Extract the (x, y) coordinate from the center of the cell holding the provided text.  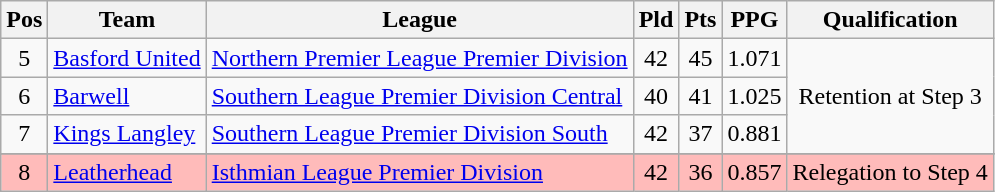
7 (24, 134)
Northern Premier League Premier Division (420, 58)
Qualification (890, 20)
League (420, 20)
8 (24, 172)
6 (24, 96)
0.857 (754, 172)
Isthmian League Premier Division (420, 172)
Relegation to Step 4 (890, 172)
41 (700, 96)
1.025 (754, 96)
37 (700, 134)
36 (700, 172)
5 (24, 58)
1.071 (754, 58)
Pld (656, 20)
Kings Langley (127, 134)
Team (127, 20)
0.881 (754, 134)
Basford United (127, 58)
Barwell (127, 96)
PPG (754, 20)
45 (700, 58)
Pts (700, 20)
40 (656, 96)
Pos (24, 20)
Southern League Premier Division South (420, 134)
Retention at Step 3 (890, 96)
Southern League Premier Division Central (420, 96)
Leatherhead (127, 172)
